Return the (x, y) coordinate for the center point of the cell that contains the specified text.  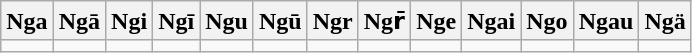
Ngī (176, 21)
Ngä (665, 21)
Ngau (606, 21)
Nge (436, 21)
Ngai (492, 21)
Ngo (547, 21)
Ngi (130, 21)
Ngr (332, 21)
Ngr̄ (384, 21)
Ngā (79, 21)
Ngū (280, 21)
Nga (27, 21)
Ngu (227, 21)
